For the text-containing cell, return its midpoint in [x, y] coordinate format. 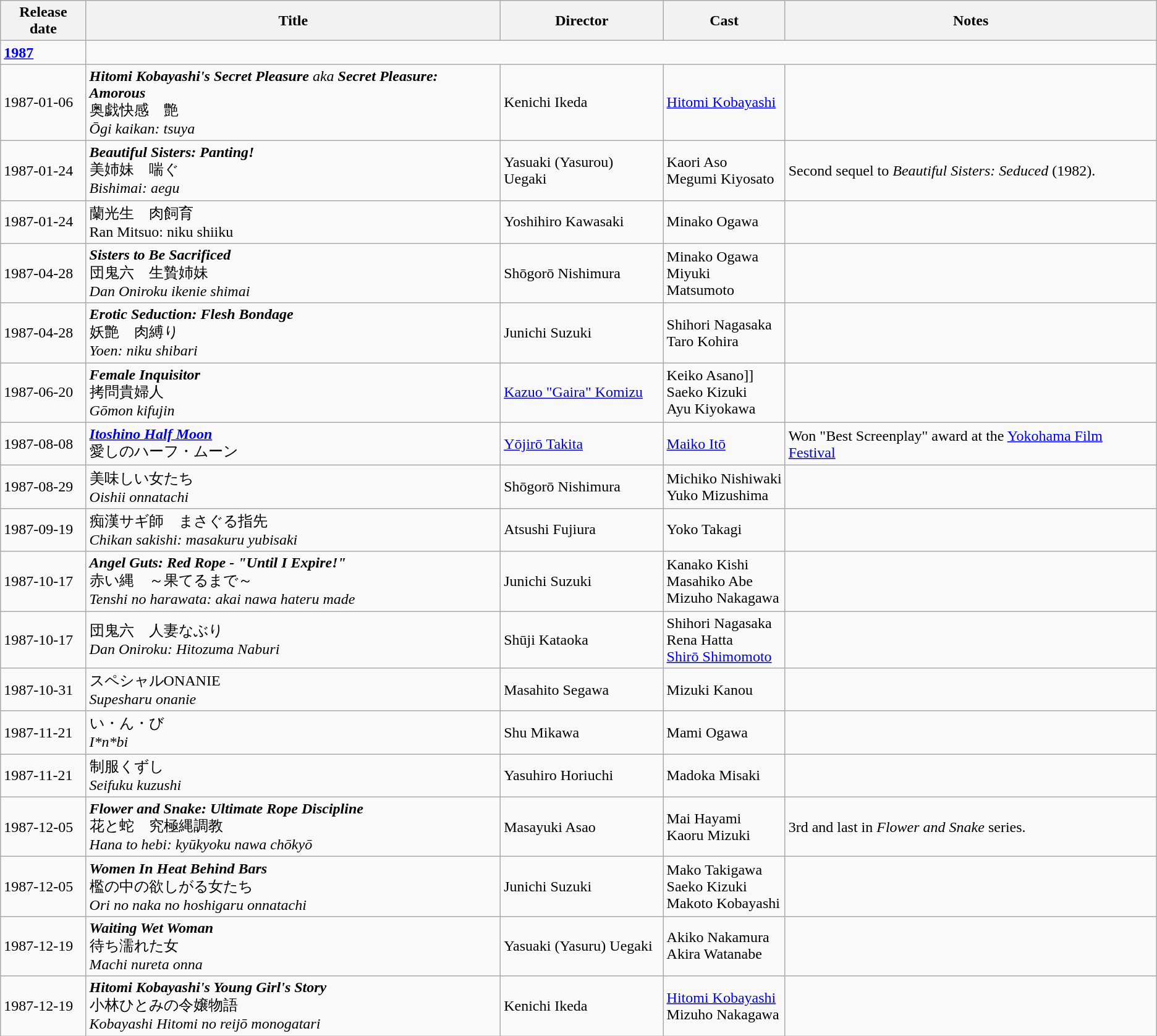
蘭光生 肉飼育Ran Mitsuo: niku shiiku [293, 222]
Shūji Kataoka [582, 639]
Hitomi Kobayashi's Secret Pleasure aka Secret Pleasure: Amorous奥戯快感 艶Ōgi kaikan: tsuya [293, 103]
Masahito Segawa [582, 690]
1987-01-06 [43, 103]
Yasuaki (Yasurou) Uegaki [582, 171]
Kaori AsoMegumi Kiyosato [724, 171]
Mai HayamiKaoru Mizuki [724, 827]
団鬼六 人妻なぶりDan Oniroku: Hitozuma Naburi [293, 639]
い・ん・びI*n*bi [293, 732]
Yasuhiro Horiuchi [582, 776]
Sisters to Be Sacrificed団鬼六 生贄姉妹Dan Oniroku ikenie shimai [293, 273]
Hitomi KobayashiMizuho Nakagawa [724, 1006]
Shihori NagasakaTaro Kohira [724, 333]
Notes [970, 21]
Shu Mikawa [582, 732]
Atsushi Fujiura [582, 530]
Angel Guts: Red Rope - "Until I Expire!"赤い縄 ～果てるまで～Tenshi no harawata: akai nawa hateru made [293, 581]
Director [582, 21]
1987-09-19 [43, 530]
Minako Ogawa [724, 222]
Yōjirō Takita [582, 444]
1987-10-31 [43, 690]
3rd and last in Flower and Snake series. [970, 827]
Female Inquisitor拷問貴婦人Gōmon kifujin [293, 393]
Yoko Takagi [724, 530]
Masayuki Asao [582, 827]
Hitomi Kobayashi [724, 103]
Minako OgawaMiyuki Matsumoto [724, 273]
1987 [43, 53]
1987-06-20 [43, 393]
Michiko NishiwakiYuko Mizushima [724, 487]
Waiting Wet Woman待ち濡れた女Machi nureta onna [293, 946]
美味しい女たちOishii onnatachi [293, 487]
Kanako KishiMasahiko AbeMizuho Nakagawa [724, 581]
Akiko NakamuraAkira Watanabe [724, 946]
Mizuki Kanou [724, 690]
1987-08-08 [43, 444]
制服くずしSeifuku kuzushi [293, 776]
スペシャルONANIESupesharu onanie [293, 690]
Flower and Snake: Ultimate Rope Discipline花と蛇 究極縄調教Hana to hebi: kyūkyoku nawa chōkyō [293, 827]
Yoshihiro Kawasaki [582, 222]
Yasuaki (Yasuru) Uegaki [582, 946]
Shihori NagasakaRena HattaShirō Shimomoto [724, 639]
Won "Best Screenplay" award at the Yokohama Film Festival [970, 444]
Itoshino Half Moon愛しのハーフ・ムーン [293, 444]
Title [293, 21]
1987-08-29 [43, 487]
Kazuo "Gaira" Komizu [582, 393]
Maiko Itō [724, 444]
Cast [724, 21]
Release date [43, 21]
Beautiful Sisters: Panting!美姉妹 喘ぐBishimai: aegu [293, 171]
Erotic Seduction: Flesh Bondage妖艶 肉縛りYoen: niku shibari [293, 333]
Hitomi Kobayashi's Young Girl's Story小林ひとみの令嬢物語Kobayashi Hitomi no reijō monogatari [293, 1006]
Women In Heat Behind Bars檻の中の欲しがる女たちOri no naka no hoshigaru onnatachi [293, 886]
Mami Ogawa [724, 732]
Madoka Misaki [724, 776]
Mako TakigawaSaeko KizukiMakoto Kobayashi [724, 886]
痴漢サギ師 まさぐる指先Chikan sakishi: masakuru yubisaki [293, 530]
Second sequel to Beautiful Sisters: Seduced (1982). [970, 171]
Keiko Asano]]Saeko KizukiAyu Kiyokawa [724, 393]
